Find where the given text appears and provide that cell's center as (X, Y) coordinate. 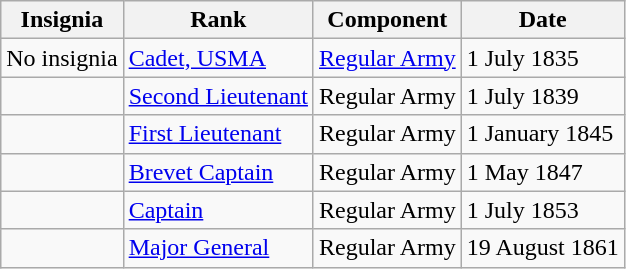
1 January 1845 (542, 134)
Cadet, USMA (218, 58)
1 July 1835 (542, 58)
1 July 1839 (542, 96)
Second Lieutenant (218, 96)
Major General (218, 248)
19 August 1861 (542, 248)
No insignia (62, 58)
Rank (218, 20)
1 May 1847 (542, 172)
Brevet Captain (218, 172)
1 July 1853 (542, 210)
Component (387, 20)
First Lieutenant (218, 134)
Captain (218, 210)
Date (542, 20)
Insignia (62, 20)
